Provide the (X, Y) coordinate of the cell's center where the given text is located.  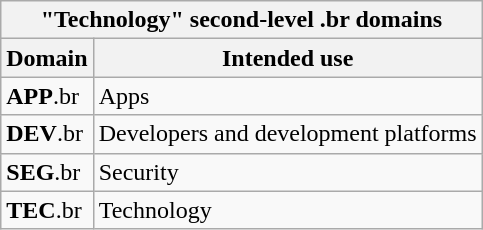
Technology (288, 210)
Developers and development platforms (288, 134)
Apps (288, 96)
DEV.br (47, 134)
APP.br (47, 96)
SEG.br (47, 172)
Domain (47, 58)
Intended use (288, 58)
TEC.br (47, 210)
Security (288, 172)
"Technology" second-level .br domains (242, 20)
